Search for the cell housing the specified text and yield its [x, y] center coordinate. 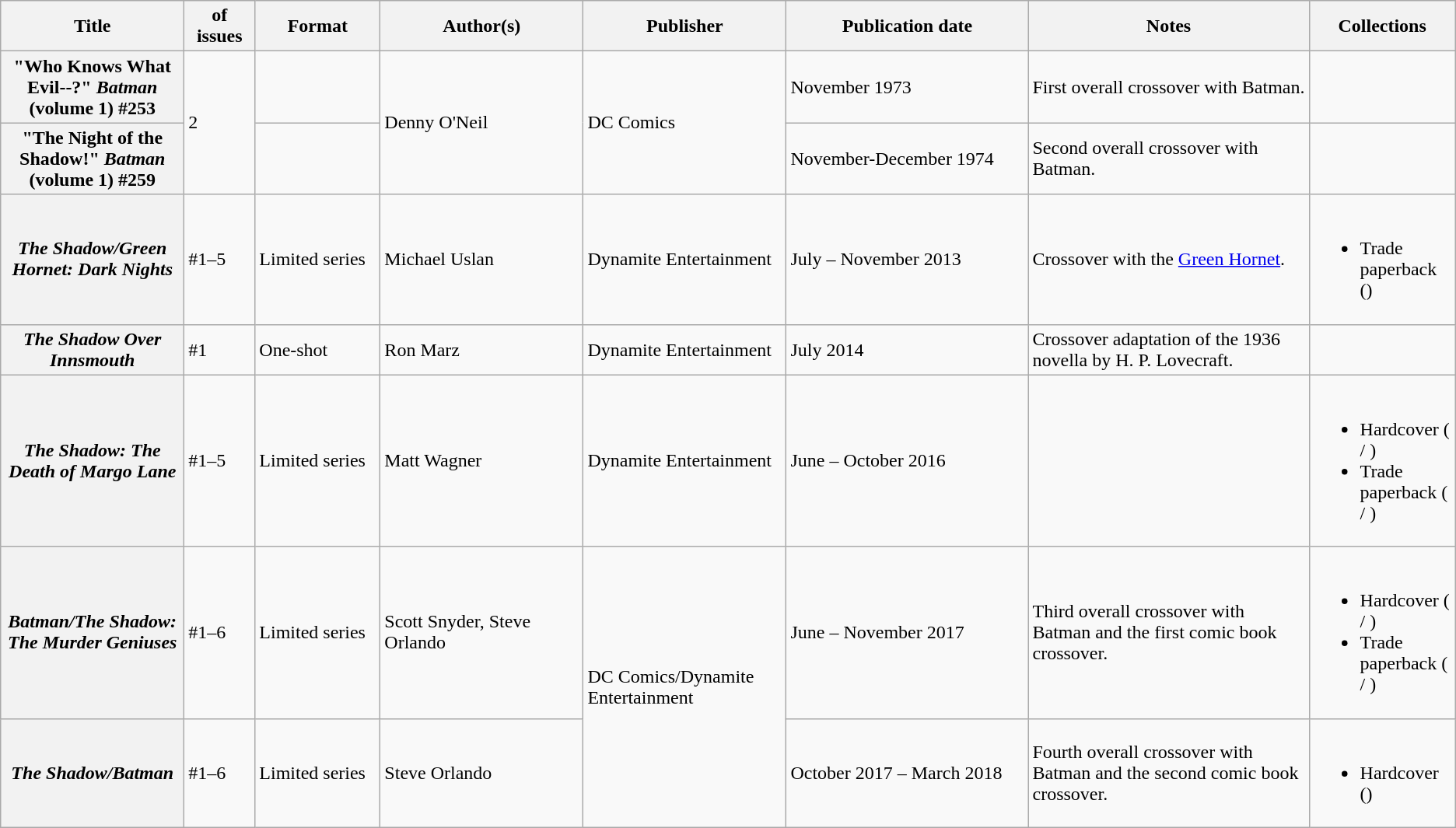
The Shadow/Batman [93, 773]
Author(s) [482, 26]
October 2017 – March 2018 [907, 773]
Matt Wagner [482, 460]
Collections [1382, 26]
Scott Snyder, Steve Orlando [482, 633]
"Who Knows What Evil--?" Batman (volume 1) #253 [93, 87]
Title [93, 26]
DC Comics/Dynamite Entertainment [684, 687]
Batman/The Shadow: The Murder Geniuses [93, 633]
Ron Marz [482, 350]
Michael Uslan [482, 260]
Fourth overall crossover with Batman and the second comic book crossover. [1168, 773]
Second overall crossover with Batman. [1168, 159]
The Shadow Over Innsmouth [93, 350]
of issues [219, 26]
Crossover with the Green Hornet. [1168, 260]
July 2014 [907, 350]
Denny O'Neil [482, 123]
The Shadow: The Death of Margo Lane [93, 460]
DC Comics [684, 123]
November-December 1974 [907, 159]
Trade paperback () [1382, 260]
June – November 2017 [907, 633]
#1 [219, 350]
July – November 2013 [907, 260]
One-shot [317, 350]
Steve Orlando [482, 773]
2 [219, 123]
Publisher [684, 26]
Third overall crossover with Batman and the first comic book crossover. [1168, 633]
Publication date [907, 26]
November 1973 [907, 87]
The Shadow/Green Hornet: Dark Nights [93, 260]
Format [317, 26]
Crossover adaptation of the 1936 novella by H. P. Lovecraft. [1168, 350]
"The Night of the Shadow!" Batman (volume 1) #259 [93, 159]
June – October 2016 [907, 460]
First overall crossover with Batman. [1168, 87]
Notes [1168, 26]
Hardcover () [1382, 773]
